For the text-containing cell, return its midpoint in [X, Y] coordinate format. 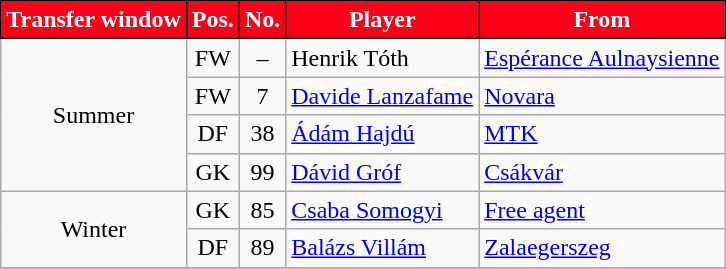
7 [262, 96]
Pos. [212, 20]
Csaba Somogyi [382, 210]
85 [262, 210]
Player [382, 20]
89 [262, 248]
Henrik Tóth [382, 58]
Transfer window [94, 20]
Winter [94, 229]
38 [262, 134]
From [602, 20]
Davide Lanzafame [382, 96]
Csákvár [602, 172]
99 [262, 172]
Novara [602, 96]
Ádám Hajdú [382, 134]
Summer [94, 115]
Free agent [602, 210]
– [262, 58]
No. [262, 20]
Espérance Aulnaysienne [602, 58]
MTK [602, 134]
Dávid Gróf [382, 172]
Balázs Villám [382, 248]
Zalaegerszeg [602, 248]
